Find where the given text appears and provide that cell's center as (X, Y) coordinate. 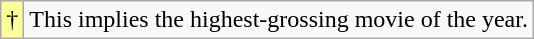
This implies the highest-grossing movie of the year. (279, 20)
† (12, 20)
